Capture the cell that displays the provided text and extract its (x, y) central coordinate. 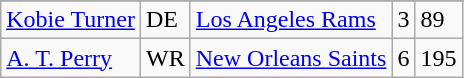
New Orleans Saints (291, 58)
WR (165, 58)
195 (438, 58)
Los Angeles Rams (291, 20)
DE (165, 20)
3 (404, 20)
89 (438, 20)
6 (404, 58)
Kobie Turner (71, 20)
A. T. Perry (71, 58)
